Locate the cell with the specified text and output its (X, Y) center coordinate. 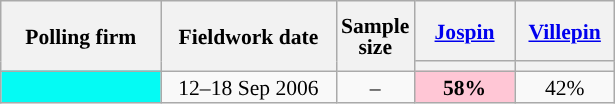
12–18 Sep 2006 (248, 86)
Polling firm (81, 36)
Jospin (464, 31)
Fieldwork date (248, 36)
42% (565, 86)
Villepin (565, 31)
58% (464, 86)
Samplesize (375, 36)
– (375, 86)
